Output the (X, Y) coordinate of the center of the cell containing the given text.  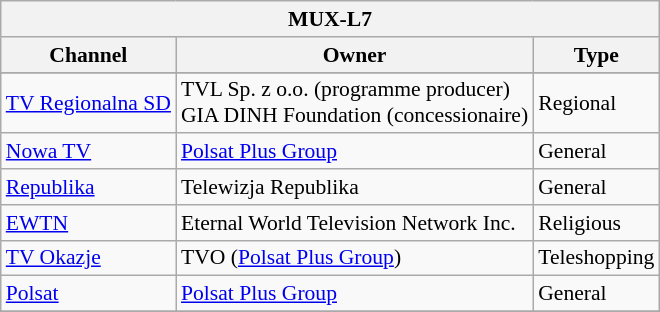
Teleshopping (596, 258)
Republika (88, 187)
TVL Sp. z o.o. (programme producer)GIA DINH Foundation (concessionaire) (354, 102)
Regional (596, 102)
TV Okazje (88, 258)
Polsat (88, 294)
Religious (596, 223)
Eternal World Television Network Inc. (354, 223)
Channel (88, 55)
Owner (354, 55)
EWTN (88, 223)
Telewizja Republika (354, 187)
TV Regionalna SD (88, 102)
MUX-L7 (330, 19)
Nowa TV (88, 152)
TVO (Polsat Plus Group) (354, 258)
Type (596, 55)
